Search for the cell housing the specified text and yield its (x, y) center coordinate. 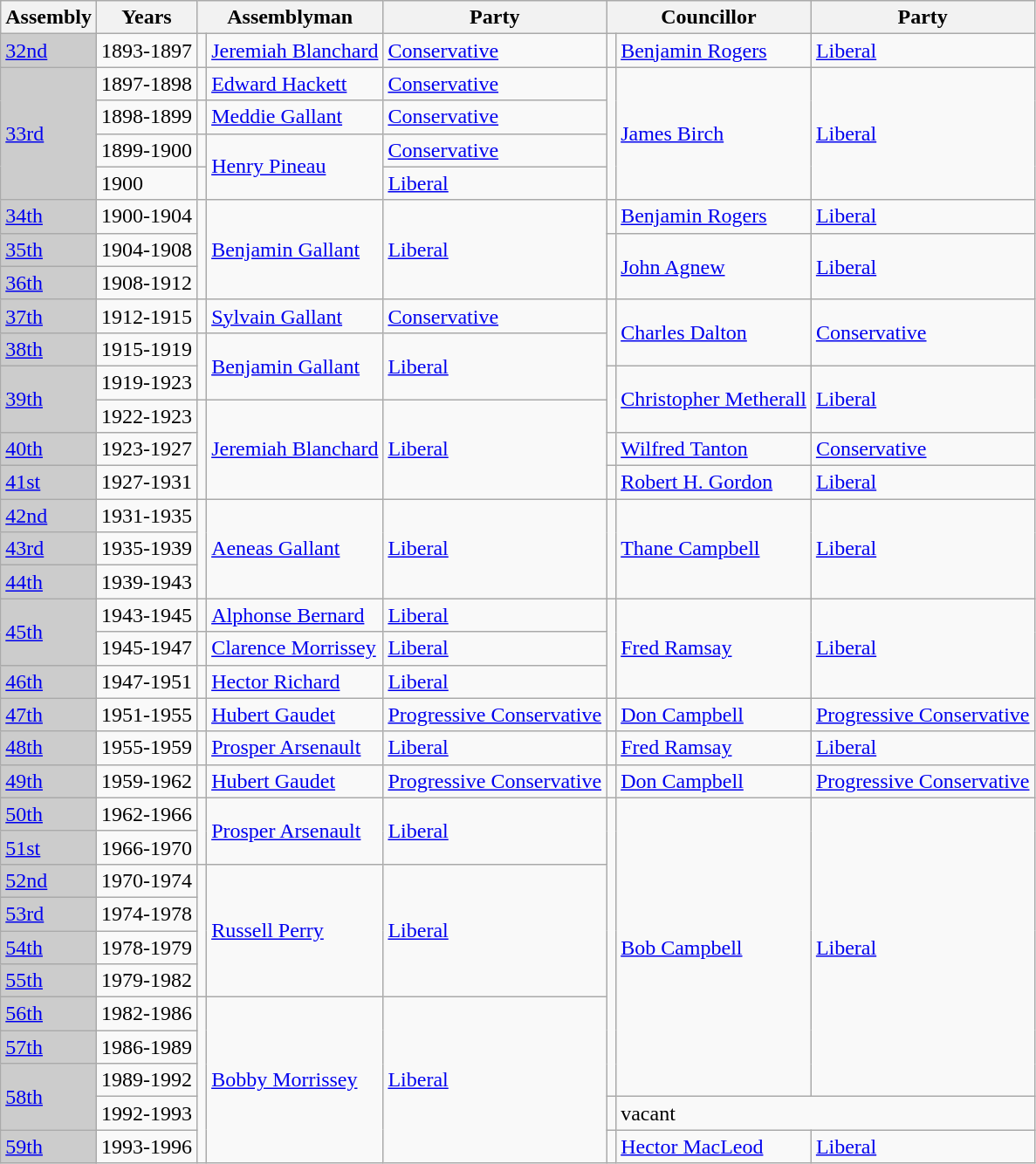
1912-1915 (147, 316)
1900 (147, 183)
Councillor (709, 17)
41st (49, 483)
1970-1974 (147, 880)
1893-1897 (147, 51)
Charles Dalton (714, 332)
49th (49, 781)
1927-1931 (147, 483)
47th (49, 715)
1966-1970 (147, 847)
43rd (49, 549)
Sylvain Gallant (295, 316)
1992-1993 (147, 1113)
1959-1962 (147, 781)
1919-1923 (147, 382)
53rd (49, 914)
1939-1943 (147, 582)
Aeneas Gallant (295, 549)
Hector MacLeod (714, 1147)
Alphonse Bernard (295, 615)
Assembly (49, 17)
1982-1986 (147, 1014)
Hector Richard (295, 681)
1898-1899 (147, 117)
39th (49, 399)
33rd (49, 134)
Meddie Gallant (295, 117)
45th (49, 632)
Thane Campbell (714, 549)
34th (49, 216)
42nd (49, 516)
1900-1904 (147, 216)
1986-1989 (147, 1047)
1899-1900 (147, 150)
1955-1959 (147, 748)
Bob Campbell (714, 948)
1908-1912 (147, 283)
56th (49, 1014)
Robert H. Gordon (714, 483)
1978-1979 (147, 947)
Christopher Metherall (714, 399)
54th (49, 947)
48th (49, 748)
1947-1951 (147, 681)
1962-1966 (147, 814)
Years (147, 17)
John Agnew (714, 266)
44th (49, 582)
1979-1982 (147, 981)
37th (49, 316)
1974-1978 (147, 914)
50th (49, 814)
1931-1935 (147, 516)
vacant (826, 1113)
51st (49, 847)
1897-1898 (147, 84)
Russell Perry (295, 930)
Wilfred Tanton (714, 449)
38th (49, 349)
James Birch (714, 134)
1904-1908 (147, 250)
1951-1955 (147, 715)
Assemblyman (290, 17)
Edward Hackett (295, 84)
40th (49, 449)
Clarence Morrissey (295, 648)
57th (49, 1047)
Bobby Morrissey (295, 1080)
55th (49, 981)
1993-1996 (147, 1147)
1935-1939 (147, 549)
59th (49, 1147)
32nd (49, 51)
Henry Pineau (295, 167)
1945-1947 (147, 648)
52nd (49, 880)
35th (49, 250)
1922-1923 (147, 416)
1915-1919 (147, 349)
46th (49, 681)
58th (49, 1097)
1943-1945 (147, 615)
1923-1927 (147, 449)
1989-1992 (147, 1080)
36th (49, 283)
